Return the (X, Y) coordinate for the center point of the cell that contains the specified text.  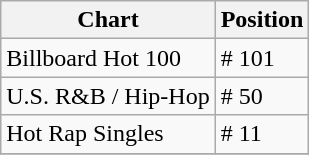
Billboard Hot 100 (108, 58)
Hot Rap Singles (108, 134)
# 101 (262, 58)
U.S. R&B / Hip-Hop (108, 96)
Position (262, 20)
# 11 (262, 134)
# 50 (262, 96)
Chart (108, 20)
